For the text-containing cell, return its midpoint in [X, Y] coordinate format. 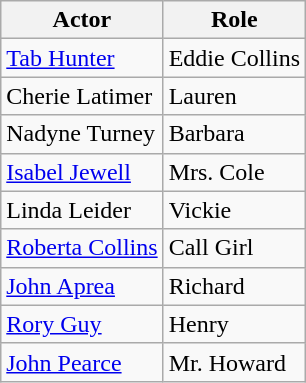
Richard [234, 286]
Nadyne Turney [82, 134]
Vickie [234, 210]
Roberta Collins [82, 248]
Cherie Latimer [82, 96]
Call Girl [234, 248]
Henry [234, 324]
Actor [82, 20]
Eddie Collins [234, 58]
Tab Hunter [82, 58]
John Pearce [82, 362]
Rory Guy [82, 324]
Mrs. Cole [234, 172]
Lauren [234, 96]
Isabel Jewell [82, 172]
Mr. Howard [234, 362]
Linda Leider [82, 210]
Role [234, 20]
John Aprea [82, 286]
Barbara [234, 134]
